Output the [x, y] coordinate of the center of the cell containing the given text.  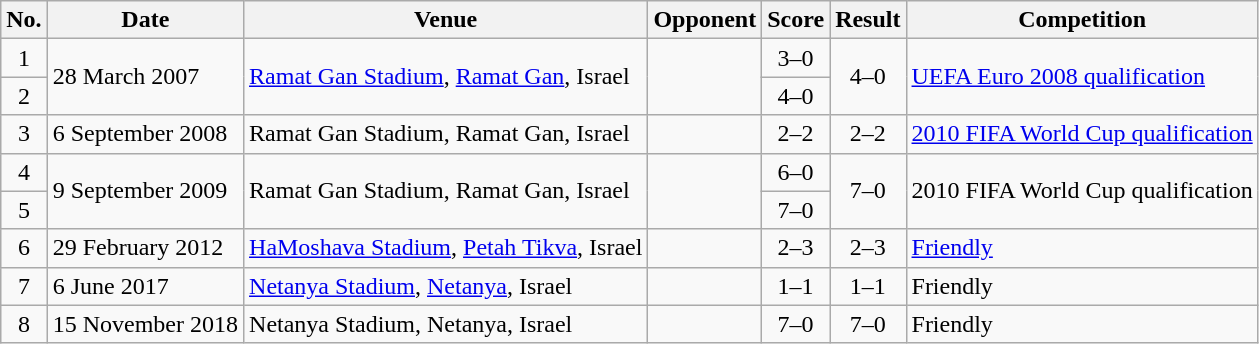
6–0 [796, 172]
Result [868, 20]
7 [24, 286]
HaMoshava Stadium, Petah Tikva, Israel [446, 248]
6 June 2017 [145, 286]
Score [796, 20]
28 March 2007 [145, 77]
9 September 2009 [145, 191]
1 [24, 58]
29 February 2012 [145, 248]
Competition [1082, 20]
2 [24, 96]
No. [24, 20]
3 [24, 134]
5 [24, 210]
Opponent [705, 20]
3–0 [796, 58]
6 September 2008 [145, 134]
8 [24, 324]
6 [24, 248]
Venue [446, 20]
4 [24, 172]
15 November 2018 [145, 324]
UEFA Euro 2008 qualification [1082, 77]
Date [145, 20]
